Search for the cell housing the specified text and yield its [x, y] center coordinate. 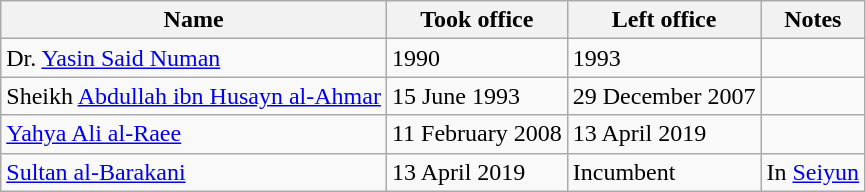
Left office [664, 20]
Incumbent [664, 172]
Sheikh Abdullah ibn Husayn al-Ahmar [194, 96]
Sultan al-Barakani [194, 172]
Name [194, 20]
15 June 1993 [476, 96]
Notes [813, 20]
1990 [476, 58]
Took office [476, 20]
In Seiyun [813, 172]
1993 [664, 58]
11 February 2008 [476, 134]
Yahya Ali al-Raee [194, 134]
29 December 2007 [664, 96]
Dr. Yasin Said Numan [194, 58]
